Identify which cell holds the provided text, then report its (X, Y) central coordinate. 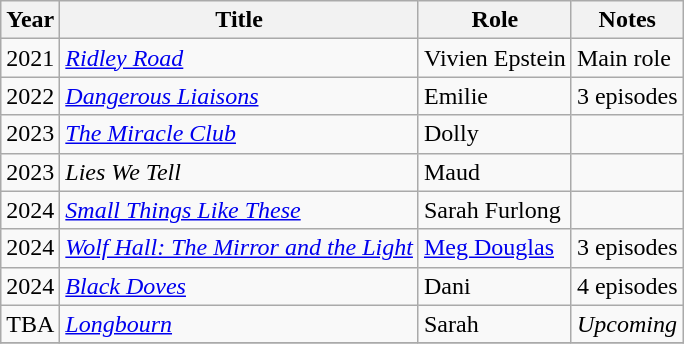
Title (240, 20)
Year (30, 20)
Small Things Like These (240, 210)
Meg Douglas (494, 248)
Role (494, 20)
Upcoming (627, 324)
Sarah Furlong (494, 210)
Dolly (494, 134)
TBA (30, 324)
Sarah (494, 324)
Notes (627, 20)
Dangerous Liaisons (240, 96)
Vivien Epstein (494, 58)
Dani (494, 286)
Lies We Tell (240, 172)
Ridley Road (240, 58)
Maud (494, 172)
Black Doves (240, 286)
4 episodes (627, 286)
Longbourn (240, 324)
Wolf Hall: The Mirror and the Light (240, 248)
2021 (30, 58)
Main role (627, 58)
Emilie (494, 96)
The Miracle Club (240, 134)
2022 (30, 96)
